Capture the cell that displays the provided text and extract its (X, Y) central coordinate. 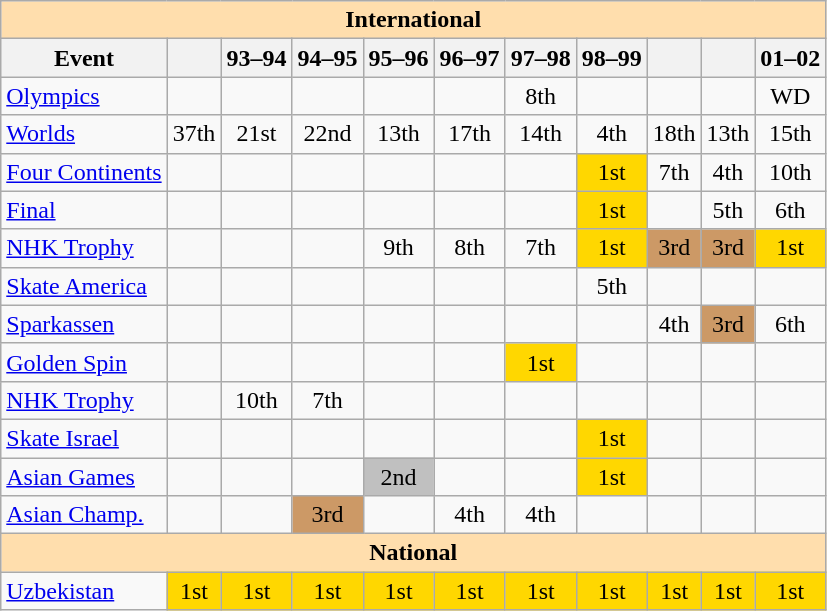
Golden Spin (84, 362)
2nd (398, 477)
Skate America (84, 286)
96–97 (470, 58)
37th (194, 134)
Four Continents (84, 172)
Asian Champ. (84, 515)
International (414, 20)
01–02 (790, 58)
98–99 (612, 58)
21st (256, 134)
National (414, 553)
17th (470, 134)
94–95 (328, 58)
22nd (328, 134)
WD (790, 96)
Skate Israel (84, 438)
15th (790, 134)
97–98 (540, 58)
Olympics (84, 96)
14th (540, 134)
93–94 (256, 58)
Uzbekistan (84, 591)
9th (398, 248)
18th (674, 134)
95–96 (398, 58)
Sparkassen (84, 324)
Asian Games (84, 477)
Final (84, 210)
Event (84, 58)
Worlds (84, 134)
